Return (x, y) of the center of cell containing provided text 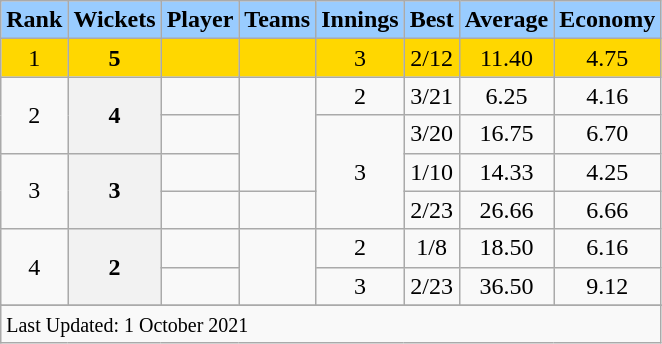
Teams (278, 20)
1/8 (432, 248)
Best (432, 20)
9.12 (608, 286)
Wickets (114, 20)
5 (114, 58)
1/10 (432, 172)
4.75 (608, 58)
Last Updated: 1 October 2021 (331, 324)
Economy (608, 20)
4.25 (608, 172)
3/20 (432, 134)
6.70 (608, 134)
1 (34, 58)
18.50 (506, 248)
Average (506, 20)
4.16 (608, 96)
36.50 (506, 286)
2/12 (432, 58)
Player (200, 20)
6.66 (608, 210)
16.75 (506, 134)
6.16 (608, 248)
Rank (34, 20)
14.33 (506, 172)
3/21 (432, 96)
11.40 (506, 58)
Innings (360, 20)
6.25 (506, 96)
26.66 (506, 210)
